Locate the cell with the specified text and output its [x, y] center coordinate. 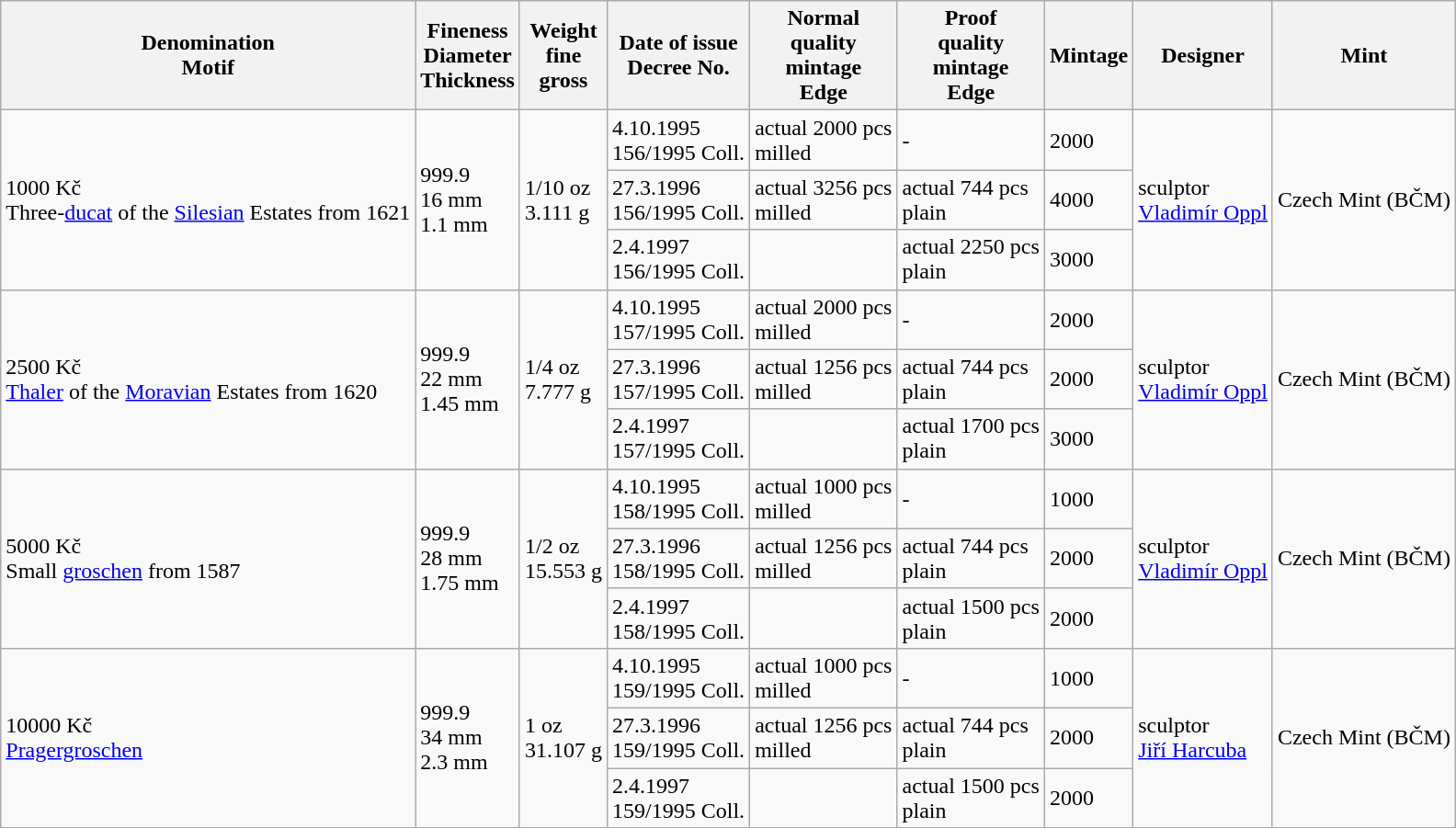
ProofqualitymintageEdge [971, 55]
Mint [1364, 55]
1/10 oz3.111 g [563, 200]
4.10.1995158/1995 Coll. [678, 498]
2.4.1997157/1995 Coll. [678, 439]
5000 KčSmall groschen from 1587 [208, 559]
Designer [1203, 55]
27.3.1996157/1995 Coll. [678, 379]
2.4.1997158/1995 Coll. [678, 618]
27.3.1996158/1995 Coll. [678, 559]
999.922 mm1.45 mm [468, 379]
1/4 oz7.777 g [563, 379]
2.4.1997159/1995 Coll. [678, 798]
Date of issueDecree No. [678, 55]
999.916 mm1.1 mm [468, 200]
4.10.1995157/1995 Coll. [678, 320]
999.928 mm1.75 mm [468, 559]
1 oz31.107 g [563, 737]
4.10.1995156/1995 Coll. [678, 140]
Weightfinegross [563, 55]
999.934 mm2.3 mm [468, 737]
DenominationMotif [208, 55]
actual 2250 pcsplain [971, 259]
actual 3256 pcsmilled [824, 200]
27.3.1996159/1995 Coll. [678, 737]
Mintage [1088, 55]
1/2 oz15.553 g [563, 559]
2.4.1997156/1995 Coll. [678, 259]
sculptorJiří Harcuba [1203, 737]
2500 KčThaler of the Moravian Estates from 1620 [208, 379]
27.3.1996156/1995 Coll. [678, 200]
10000 KčPragergroschen [208, 737]
FinenessDiameterThickness [468, 55]
4000 [1088, 200]
NormalqualitymintageEdge [824, 55]
actual 1700 pcsplain [971, 439]
4.10.1995159/1995 Coll. [678, 678]
1000 KčThree-ducat of the Silesian Estates from 1621 [208, 200]
